Extract the [X, Y] coordinate from the center of the cell holding the provided text.  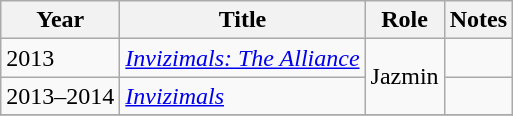
Title [242, 20]
2013–2014 [60, 96]
Invizimals [242, 96]
Invizimals: The Alliance [242, 58]
Year [60, 20]
2013 [60, 58]
Role [404, 20]
Jazmin [404, 77]
Notes [478, 20]
